Capture the cell that displays the provided text and extract its (x, y) central coordinate. 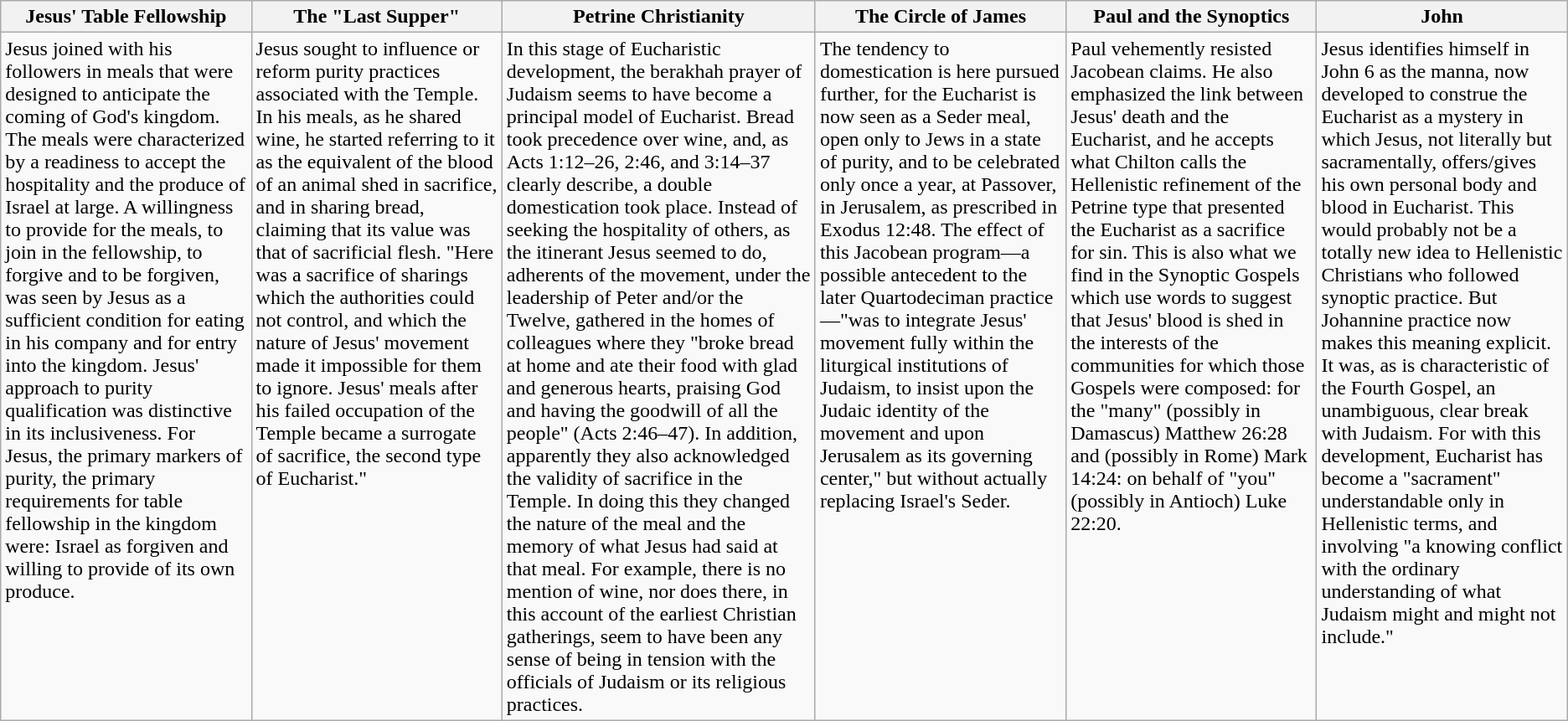
The "Last Supper" (377, 17)
John (1442, 17)
The Circle of James (940, 17)
Petrine Christianity (658, 17)
Jesus' Table Fellowship (126, 17)
Paul and the Synoptics (1191, 17)
